Locate the cell with the specified text and output its (x, y) center coordinate. 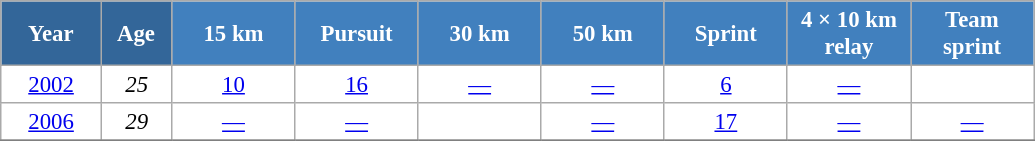
25 (136, 85)
30 km (480, 34)
Age (136, 34)
Team sprint (972, 34)
Pursuit (356, 34)
2006 (52, 122)
50 km (602, 34)
17 (726, 122)
15 km (234, 34)
10 (234, 85)
Year (52, 34)
2002 (52, 85)
6 (726, 85)
Sprint (726, 34)
4 × 10 km relay (848, 34)
29 (136, 122)
16 (356, 85)
